Locate the cell with the specified text and output its (X, Y) center coordinate. 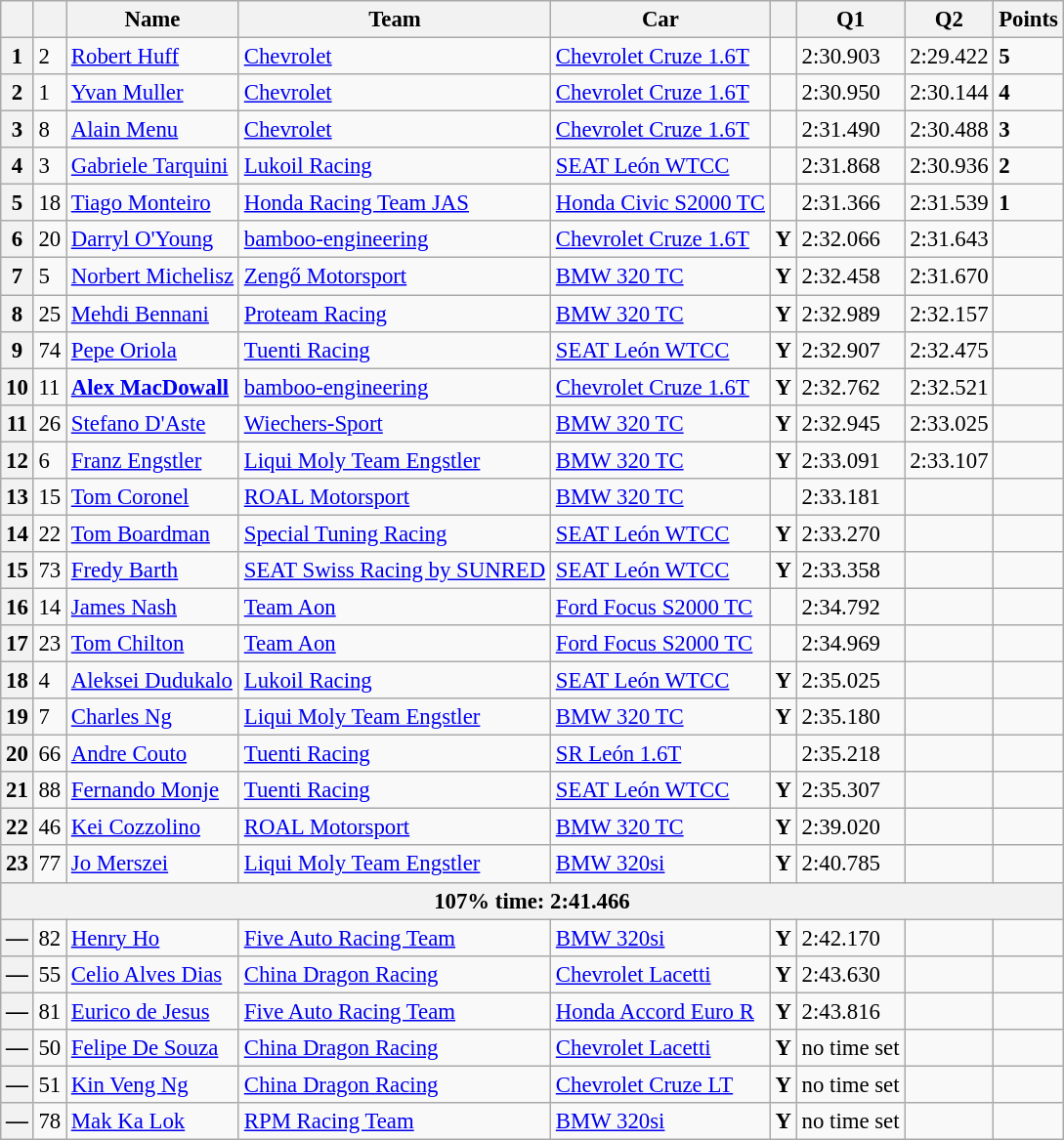
Pepe Oriola (152, 350)
2:35.307 (850, 790)
Charles Ng (152, 717)
2:32.458 (850, 276)
2:32.521 (950, 387)
SR León 1.6T (660, 754)
SEAT Swiss Racing by SUNRED (395, 570)
51 (49, 1084)
RPM Racing Team (395, 1121)
2:40.785 (850, 865)
2:32.989 (850, 314)
12 (18, 460)
73 (49, 570)
Points (1028, 20)
10 (18, 387)
2:30.488 (950, 130)
19 (18, 717)
Wiechers-Sport (395, 423)
2:35.025 (850, 681)
2:30.936 (950, 166)
107% time: 2:41.466 (532, 901)
Car (660, 20)
46 (49, 827)
2:33.358 (850, 570)
50 (49, 1048)
Darryl O'Young (152, 239)
82 (49, 938)
Alain Menu (152, 130)
2:32.475 (950, 350)
81 (49, 1011)
Aleksei Dudukalo (152, 681)
2:31.670 (950, 276)
2:32.762 (850, 387)
2:34.969 (850, 644)
2:30.950 (850, 93)
2:32.066 (850, 239)
2:32.907 (850, 350)
17 (18, 644)
Alex MacDowall (152, 387)
Norbert Michelisz (152, 276)
21 (18, 790)
77 (49, 865)
Honda Accord Euro R (660, 1011)
Name (152, 20)
2:31.490 (850, 130)
Q2 (950, 20)
Eurico de Jesus (152, 1011)
2:33.091 (850, 460)
Jo Merszei (152, 865)
Q1 (850, 20)
Tiago Monteiro (152, 203)
James Nash (152, 607)
Mak Ka Lok (152, 1121)
2:43.630 (850, 974)
Team (395, 20)
26 (49, 423)
2:43.816 (850, 1011)
66 (49, 754)
Yvan Muller (152, 93)
2:31.366 (850, 203)
Franz Engstler (152, 460)
Zengő Motorsport (395, 276)
16 (18, 607)
Tom Chilton (152, 644)
2:31.643 (950, 239)
2:32.945 (850, 423)
Honda Civic S2000 TC (660, 203)
25 (49, 314)
2:33.107 (950, 460)
2:33.181 (850, 497)
Stefano D'Aste (152, 423)
2:34.792 (850, 607)
Andre Couto (152, 754)
2:42.170 (850, 938)
2:35.180 (850, 717)
2:29.422 (950, 57)
Honda Racing Team JAS (395, 203)
Fernando Monje (152, 790)
Tom Boardman (152, 533)
Chevrolet Cruze LT (660, 1084)
2:30.903 (850, 57)
Felipe De Souza (152, 1048)
2:33.025 (950, 423)
9 (18, 350)
Special Tuning Racing (395, 533)
Gabriele Tarquini (152, 166)
Fredy Barth (152, 570)
2:32.157 (950, 314)
88 (49, 790)
Mehdi Bennani (152, 314)
Robert Huff (152, 57)
2:33.270 (850, 533)
Kei Cozzolino (152, 827)
Kin Veng Ng (152, 1084)
55 (49, 974)
Celio Alves Dias (152, 974)
Henry Ho (152, 938)
2:35.218 (850, 754)
78 (49, 1121)
2:31.868 (850, 166)
Proteam Racing (395, 314)
2:39.020 (850, 827)
Tom Coronel (152, 497)
74 (49, 350)
13 (18, 497)
2:31.539 (950, 203)
2:30.144 (950, 93)
